Provide the (X, Y) coordinate of the cell's center where the given text is located.  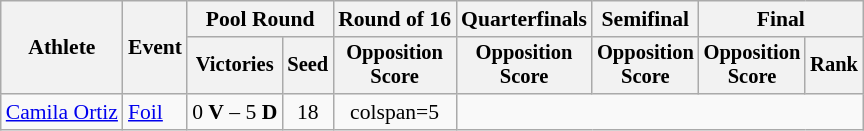
Pool Round (260, 19)
Final (781, 19)
Athlete (62, 48)
Round of 16 (394, 19)
Quarterfinals (524, 19)
Rank (834, 66)
18 (308, 112)
Semifinal (646, 19)
Victories (234, 66)
colspan=5 (394, 112)
0 V – 5 D (234, 112)
Foil (155, 112)
Camila Ortiz (62, 112)
Seed (308, 66)
Event (155, 48)
